Return [X, Y] of the center of cell containing provided text 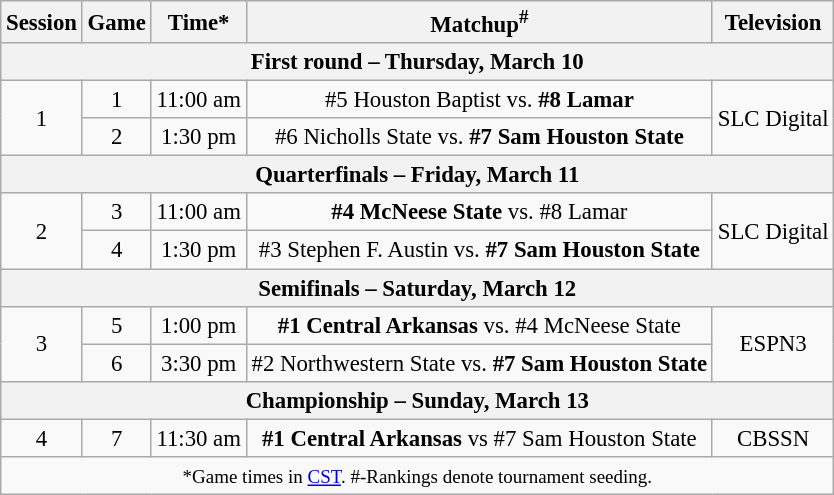
First round – Thursday, March 10 [418, 62]
7 [116, 438]
#4 McNeese State vs. #8 Lamar [479, 213]
#3 Stephen F. Austin vs. #7 Sam Houston State [479, 250]
#1 Central Arkansas vs #7 Sam Houston State [479, 438]
*Game times in CST. #-Rankings denote tournament seeding. [418, 476]
#2 Northwestern State vs. #7 Sam Houston State [479, 363]
ESPN3 [772, 344]
1:00 pm [198, 325]
#1 Central Arkansas vs. #4 McNeese State [479, 325]
Session [42, 22]
3:30 pm [198, 363]
5 [116, 325]
Semifinals – Saturday, March 12 [418, 288]
6 [116, 363]
Time* [198, 22]
CBSSN [772, 438]
Matchup# [479, 22]
Game [116, 22]
11:30 am [198, 438]
Quarterfinals – Friday, March 11 [418, 175]
Championship – Sunday, March 13 [418, 400]
#5 Houston Baptist vs. #8 Lamar [479, 100]
Television [772, 22]
#6 Nicholls State vs. #7 Sam Houston State [479, 137]
